Search for the cell housing the specified text and yield its [x, y] center coordinate. 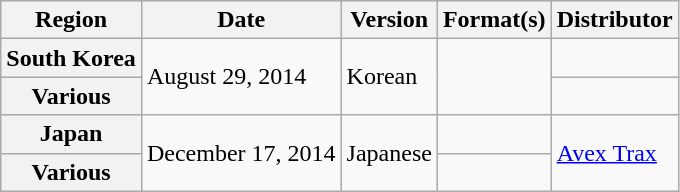
August 29, 2014 [241, 77]
Version [389, 20]
South Korea [72, 58]
Date [241, 20]
Japanese [389, 153]
Korean [389, 77]
Region [72, 20]
December 17, 2014 [241, 153]
Japan [72, 134]
Distributor [614, 20]
Avex Trax [614, 153]
Format(s) [494, 20]
